Scan for the cell matching the given text and deliver its (x, y) coordinate at center. 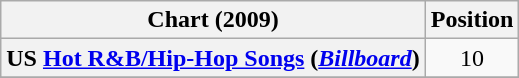
Position (472, 20)
10 (472, 58)
Chart (2009) (213, 20)
US Hot R&B/Hip-Hop Songs (Billboard) (213, 58)
